For the text-containing cell, return its midpoint in [X, Y] coordinate format. 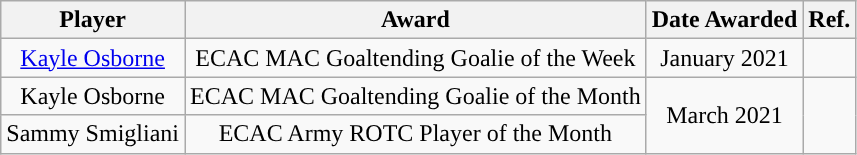
January 2021 [724, 58]
ECAC MAC Goaltending Goalie of the Month [415, 96]
Ref. [830, 20]
Award [415, 20]
Date Awarded [724, 20]
Player [93, 20]
ECAC Army ROTC Player of the Month [415, 134]
March 2021 [724, 115]
ECAC MAC Goaltending Goalie of the Week [415, 58]
Sammy Smigliani [93, 134]
